Return the [X, Y] coordinate for the center point of the cell that contains the specified text.  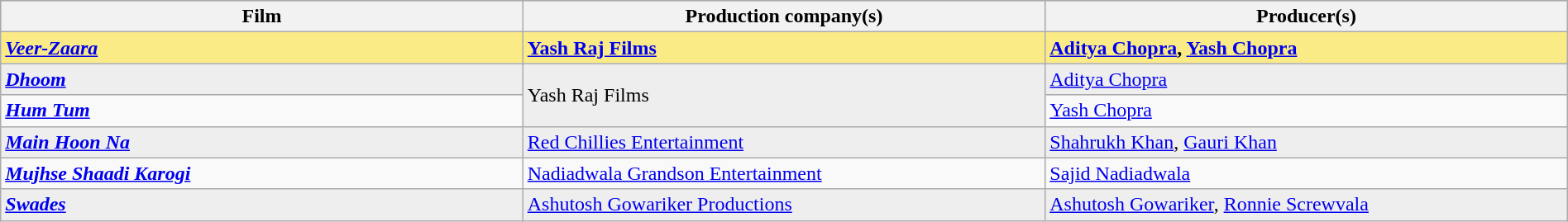
Mujhse Shaadi Karogi [262, 173]
Producer(s) [1307, 17]
Swades [262, 205]
Dhoom [262, 79]
Yash Chopra [1307, 111]
Aditya Chopra [1307, 79]
Hum Tum [262, 111]
Main Hoon Na [262, 142]
Nadiadwala Grandson Entertainment [784, 173]
Ashutosh Gowariker Productions [784, 205]
Film [262, 17]
Aditya Chopra, Yash Chopra [1307, 48]
Red Chillies Entertainment [784, 142]
Production company(s) [784, 17]
Veer-Zaara [262, 48]
Sajid Nadiadwala [1307, 173]
Ashutosh Gowariker, Ronnie Screwvala [1307, 205]
Shahrukh Khan, Gauri Khan [1307, 142]
